Extract the [x, y] coordinate from the center of the cell holding the provided text.  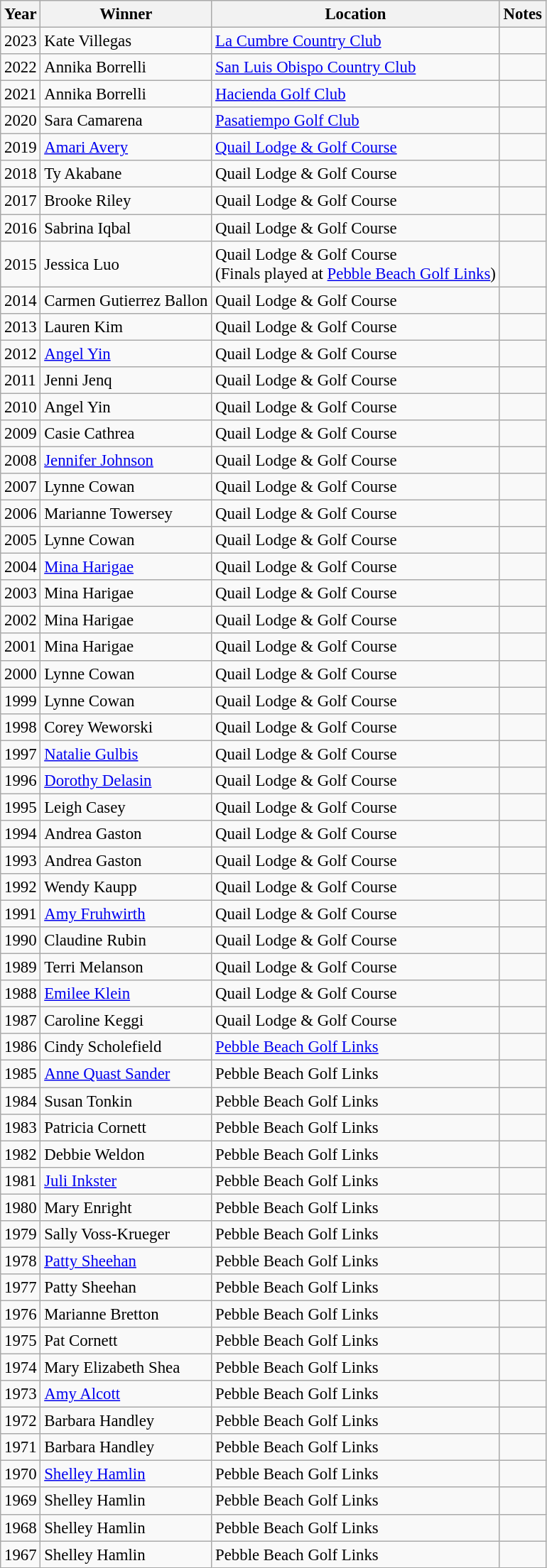
Jennifer Johnson [126, 460]
1993 [21, 860]
2008 [21, 460]
Claudine Rubin [126, 941]
2006 [21, 514]
Leigh Casey [126, 807]
Caroline Keggi [126, 1021]
1968 [21, 1528]
Marianne Bretton [126, 1314]
Sally Voss-Krueger [126, 1234]
Brooke Riley [126, 201]
2010 [21, 407]
Emilee Klein [126, 994]
2005 [21, 540]
Amy Alcott [126, 1394]
1980 [21, 1207]
2007 [21, 487]
1983 [21, 1127]
Winner [126, 14]
2021 [21, 94]
1994 [21, 834]
2002 [21, 620]
2020 [21, 121]
2000 [21, 674]
Quail Lodge & Golf Course(Finals played at Pebble Beach Golf Links) [355, 264]
Ty Akabane [126, 174]
1981 [21, 1180]
Year [21, 14]
Dorothy Delasin [126, 781]
Natalie Gulbis [126, 754]
1973 [21, 1394]
1972 [21, 1421]
Amari Avery [126, 148]
2009 [21, 434]
2011 [21, 380]
La Cumbre Country Club [355, 41]
1990 [21, 941]
1967 [21, 1555]
2022 [21, 67]
1975 [21, 1341]
2018 [21, 174]
1969 [21, 1501]
2003 [21, 593]
Pat Cornett [126, 1341]
1992 [21, 887]
2004 [21, 567]
Jessica Luo [126, 264]
Debbie Weldon [126, 1154]
Lauren Kim [126, 327]
Carmen Gutierrez Ballon [126, 300]
1987 [21, 1021]
2013 [21, 327]
2012 [21, 353]
Hacienda Golf Club [355, 94]
Cindy Scholefield [126, 1047]
1989 [21, 967]
1977 [21, 1288]
1986 [21, 1047]
Mary Elizabeth Shea [126, 1368]
1991 [21, 914]
Sara Camarena [126, 121]
1985 [21, 1074]
Location [355, 14]
1996 [21, 781]
Notes [523, 14]
Susan Tonkin [126, 1101]
1984 [21, 1101]
1988 [21, 994]
Jenni Jenq [126, 380]
Wendy Kaupp [126, 887]
1971 [21, 1447]
1999 [21, 701]
2014 [21, 300]
Mary Enright [126, 1207]
Pasatiempo Golf Club [355, 121]
1979 [21, 1234]
2019 [21, 148]
Casie Cathrea [126, 434]
San Luis Obispo Country Club [355, 67]
1970 [21, 1474]
1974 [21, 1368]
Juli Inkster [126, 1180]
2017 [21, 201]
1982 [21, 1154]
Marianne Towersey [126, 514]
1995 [21, 807]
Patricia Cornett [126, 1127]
1997 [21, 754]
1976 [21, 1314]
Terri Melanson [126, 967]
2023 [21, 41]
2001 [21, 647]
1978 [21, 1261]
Kate Villegas [126, 41]
Anne Quast Sander [126, 1074]
1998 [21, 727]
Corey Weworski [126, 727]
2015 [21, 264]
Amy Fruhwirth [126, 914]
2016 [21, 228]
Sabrina Iqbal [126, 228]
